Search for the cell housing the specified text and yield its (X, Y) center coordinate. 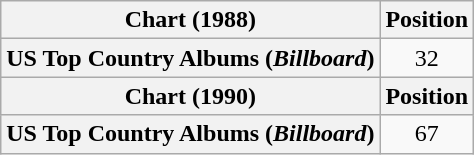
Chart (1990) (190, 96)
67 (427, 134)
32 (427, 58)
Chart (1988) (190, 20)
